Scan for the cell matching the given text and deliver its [X, Y] coordinate at center. 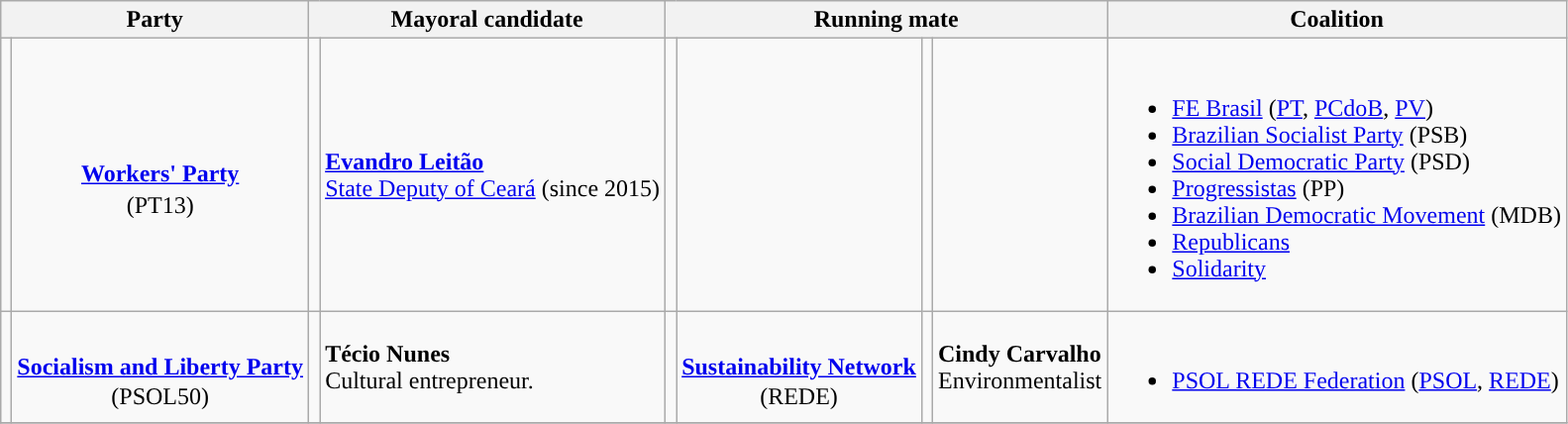
Socialism and Liberty Party(PSOL50) [160, 367]
Workers' Party(PT13) [160, 174]
Cindy CarvalhoEnvironmentalist [1019, 367]
Party [155, 20]
Mayoral candidate [487, 20]
Coalition [1337, 20]
Técio NunesCultural entrepreneur. [493, 367]
PSOL REDE Federation (PSOL, REDE) [1337, 367]
Evandro LeitãoState Deputy of Ceará (since 2015) [493, 174]
Sustainability Network(REDE) [799, 367]
Running mate [887, 20]
